Determine the (X, Y) coordinate at the center of the cell enclosing the given text.  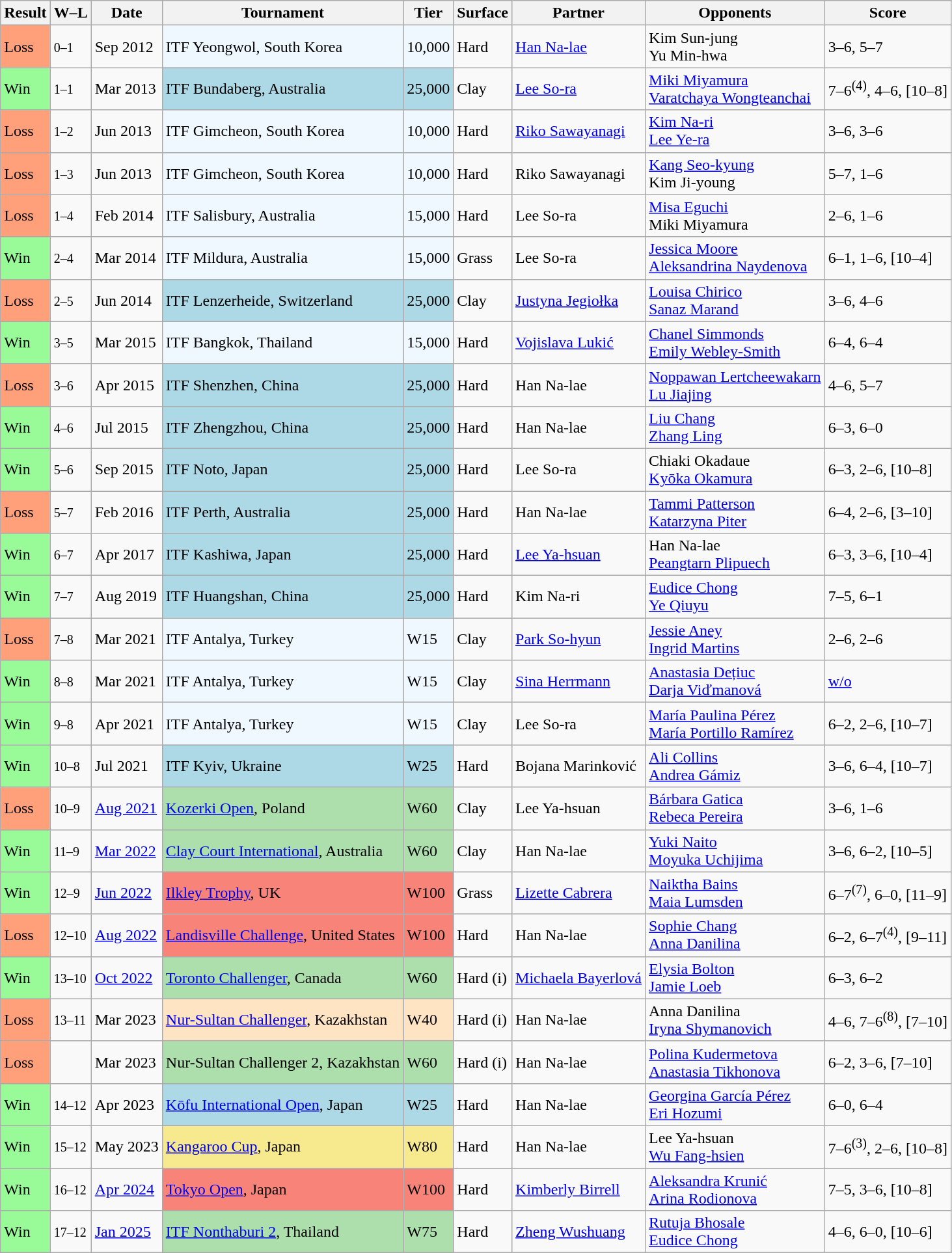
ITF Zhengzhou, China (282, 427)
María Paulina Pérez María Portillo Ramírez (735, 723)
3–6, 3–6 (888, 131)
2–5 (70, 301)
8–8 (70, 682)
Georgina García Pérez Eri Hozumi (735, 1105)
7–5, 6–1 (888, 597)
Tokyo Open, Japan (282, 1189)
5–7 (70, 511)
6–4, 6–4 (888, 342)
ITF Lenzerheide, Switzerland (282, 301)
Justyna Jegiołka (579, 301)
Jun 2022 (126, 893)
Kimberly Birrell (579, 1189)
Ilkley Trophy, UK (282, 893)
12–9 (70, 893)
ITF Yeongwol, South Korea (282, 47)
Toronto Challenger, Canada (282, 977)
W80 (428, 1146)
Bojana Marinković (579, 766)
Nur-Sultan Challenger, Kazakhstan (282, 1020)
5–7, 1–6 (888, 173)
ITF Bundaberg, Australia (282, 88)
Jessica Moore Aleksandrina Naydenova (735, 258)
Nur-Sultan Challenger 2, Kazakhstan (282, 1062)
Apr 2015 (126, 385)
Tournament (282, 13)
Landisville Challenge, United States (282, 936)
12–10 (70, 936)
14–12 (70, 1105)
6–3, 6–0 (888, 427)
1–4 (70, 216)
Date (126, 13)
Jul 2015 (126, 427)
ITF Nonthaburi 2, Thailand (282, 1232)
7–6(4), 4–6, [10–8] (888, 88)
Noppawan Lertcheewakarn Lu Jiajing (735, 385)
9–8 (70, 723)
0–1 (70, 47)
4–6 (70, 427)
Aleksandra Krunić Arina Rodionova (735, 1189)
Louisa Chirico Sanaz Marand (735, 301)
11–9 (70, 851)
10–9 (70, 808)
2–4 (70, 258)
6–3, 6–2 (888, 977)
Mar 2015 (126, 342)
Aug 2021 (126, 808)
Yuki Naito Moyuka Uchijima (735, 851)
w/o (888, 682)
Bárbara Gatica Rebeca Pereira (735, 808)
Opponents (735, 13)
Zheng Wushuang (579, 1232)
Kim Na-ri (579, 597)
6–2, 2–6, [10–7] (888, 723)
3–6, 6–2, [10–5] (888, 851)
6–4, 2–6, [3–10] (888, 511)
Kōfu International Open, Japan (282, 1105)
1–1 (70, 88)
13–11 (70, 1020)
Chiaki Okadaue Kyōka Okamura (735, 470)
7–6(3), 2–6, [10–8] (888, 1146)
W40 (428, 1020)
Misa Eguchi Miki Miyamura (735, 216)
4–6, 5–7 (888, 385)
ITF Huangshan, China (282, 597)
7–5, 3–6, [10–8] (888, 1189)
Chanel Simmonds Emily Webley-Smith (735, 342)
Jul 2021 (126, 766)
4–6, 7–6(8), [7–10] (888, 1020)
Aug 2019 (126, 597)
Tammi Patterson Katarzyna Piter (735, 511)
Apr 2021 (126, 723)
7–8 (70, 639)
Michaela Bayerlová (579, 977)
Anastasia Dețiuc Darja Viďmanová (735, 682)
ITF Salisbury, Australia (282, 216)
Miki Miyamura Varatchaya Wongteanchai (735, 88)
2–6, 2–6 (888, 639)
ITF Mildura, Australia (282, 258)
17–12 (70, 1232)
Apr 2024 (126, 1189)
6–7 (70, 554)
Polina Kudermetova Anastasia Tikhonova (735, 1062)
Mar 2022 (126, 851)
Oct 2022 (126, 977)
Jan 2025 (126, 1232)
Jessie Aney Ingrid Martins (735, 639)
Park So-hyun (579, 639)
3–6, 1–6 (888, 808)
Clay Court International, Australia (282, 851)
Score (888, 13)
6–3, 2–6, [10–8] (888, 470)
Vojislava Lukić (579, 342)
ITF Noto, Japan (282, 470)
Feb 2016 (126, 511)
Apr 2023 (126, 1105)
1–3 (70, 173)
W75 (428, 1232)
2–6, 1–6 (888, 216)
ITF Kyiv, Ukraine (282, 766)
Kangaroo Cup, Japan (282, 1146)
Liu Chang Zhang Ling (735, 427)
Aug 2022 (126, 936)
3–6, 5–7 (888, 47)
6–3, 3–6, [10–4] (888, 554)
3–6, 4–6 (888, 301)
Kim Sun-jung Yu Min-hwa (735, 47)
Kang Seo-kyung Kim Ji-young (735, 173)
6–7(7), 6–0, [11–9] (888, 893)
5–6 (70, 470)
Anna Danilina Iryna Shymanovich (735, 1020)
May 2023 (126, 1146)
Lee Ya-hsuan Wu Fang-hsien (735, 1146)
Surface (483, 13)
Kozerki Open, Poland (282, 808)
Mar 2014 (126, 258)
Sina Herrmann (579, 682)
13–10 (70, 977)
7–7 (70, 597)
6–1, 1–6, [10–4] (888, 258)
Sophie Chang Anna Danilina (735, 936)
Ali Collins Andrea Gámiz (735, 766)
Tier (428, 13)
Result (25, 13)
6–2, 6–7(4), [9–11] (888, 936)
Sep 2012 (126, 47)
15–12 (70, 1146)
ITF Perth, Australia (282, 511)
Eudice Chong Ye Qiuyu (735, 597)
3–5 (70, 342)
Elysia Bolton Jamie Loeb (735, 977)
Sep 2015 (126, 470)
Apr 2017 (126, 554)
3–6 (70, 385)
1–2 (70, 131)
ITF Shenzhen, China (282, 385)
3–6, 6–4, [10–7] (888, 766)
16–12 (70, 1189)
Naiktha Bains Maia Lumsden (735, 893)
6–0, 6–4 (888, 1105)
Jun 2014 (126, 301)
ITF Bangkok, Thailand (282, 342)
10–8 (70, 766)
Lizette Cabrera (579, 893)
Rutuja Bhosale Eudice Chong (735, 1232)
6–2, 3–6, [7–10] (888, 1062)
Mar 2013 (126, 88)
ITF Kashiwa, Japan (282, 554)
Han Na-lae Peangtarn Plipuech (735, 554)
4–6, 6–0, [10–6] (888, 1232)
Kim Na-ri Lee Ye-ra (735, 131)
Feb 2014 (126, 216)
W–L (70, 13)
Partner (579, 13)
